Return the [X, Y] coordinate for the center point of the cell that contains the specified text.  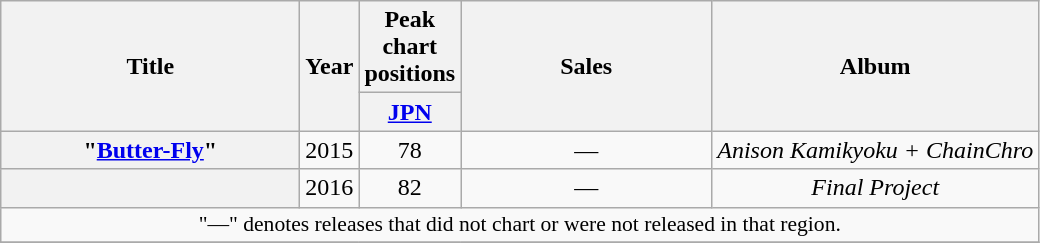
JPN [410, 112]
82 [410, 188]
Year [330, 66]
78 [410, 150]
Title [150, 66]
Anison Kamikyoku + ChainChro [876, 150]
"Butter-Fly" [150, 150]
Sales [586, 66]
Album [876, 66]
Final Project [876, 188]
Peak chart positions [410, 47]
2015 [330, 150]
"—" denotes releases that did not chart or were not released in that region. [520, 225]
2016 [330, 188]
